For the text-containing cell, return its midpoint in [x, y] coordinate format. 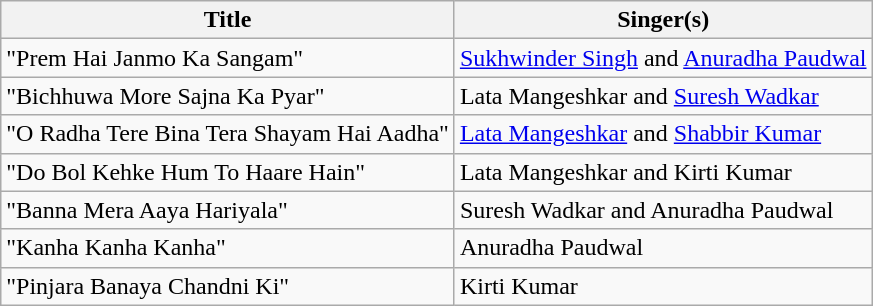
"Banna Mera Aaya Hariyala" [228, 210]
"Bichhuwa More Sajna Ka Pyar" [228, 96]
Title [228, 20]
"Do Bol Kehke Hum To Haare Hain" [228, 172]
"Pinjara Banaya Chandni Ki" [228, 286]
"Kanha Kanha Kanha" [228, 248]
Lata Mangeshkar and Suresh Wadkar [663, 96]
"Prem Hai Janmo Ka Sangam" [228, 58]
Kirti Kumar [663, 286]
Suresh Wadkar and Anuradha Paudwal [663, 210]
Singer(s) [663, 20]
Sukhwinder Singh and Anuradha Paudwal [663, 58]
Lata Mangeshkar and Kirti Kumar [663, 172]
"O Radha Tere Bina Tera Shayam Hai Aadha" [228, 134]
Lata Mangeshkar and Shabbir Kumar [663, 134]
Anuradha Paudwal [663, 248]
